Search for the cell housing the specified text and yield its [x, y] center coordinate. 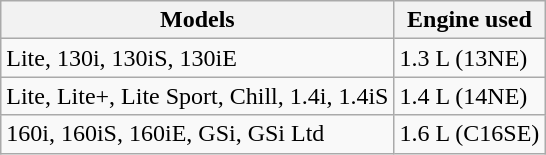
Lite, 130i, 130iS, 130iE [198, 58]
1.6 L (C16SE) [470, 134]
Models [198, 20]
160i, 160iS, 160iE, GSi, GSi Ltd [198, 134]
Engine used [470, 20]
Lite, Lite+, Lite Sport, Chill, 1.4i, 1.4iS [198, 96]
1.3 L (13NE) [470, 58]
1.4 L (14NE) [470, 96]
